Identify which cell holds the provided text, then report its (x, y) central coordinate. 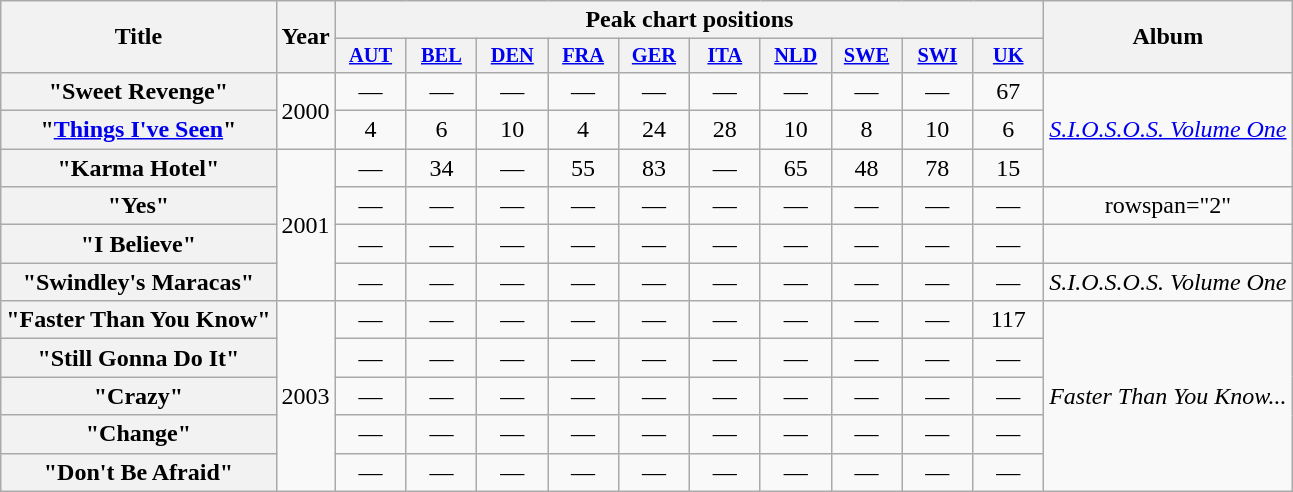
UK (1008, 56)
55 (584, 168)
GER (654, 56)
"Crazy" (138, 396)
Faster Than You Know... (1168, 396)
28 (724, 130)
DEN (512, 56)
BEL (442, 56)
24 (654, 130)
"Yes" (138, 206)
"Change" (138, 434)
48 (866, 168)
65 (796, 168)
rowspan="2" (1168, 206)
Year (306, 37)
67 (1008, 91)
SWI (938, 56)
ITA (724, 56)
"I Believe" (138, 244)
FRA (584, 56)
Peak chart positions (690, 20)
SWE (866, 56)
Album (1168, 37)
Title (138, 37)
NLD (796, 56)
"Things I've Seen" (138, 130)
AUT (370, 56)
"Swindley's Maracas" (138, 282)
34 (442, 168)
"Karma Hotel" (138, 168)
83 (654, 168)
"Faster Than You Know" (138, 320)
117 (1008, 320)
2003 (306, 396)
"Sweet Revenge" (138, 91)
78 (938, 168)
"Don't Be Afraid" (138, 472)
2001 (306, 225)
"Still Gonna Do It" (138, 358)
8 (866, 130)
15 (1008, 168)
2000 (306, 110)
